Find where the given text appears and provide that cell's center as [X, Y] coordinate. 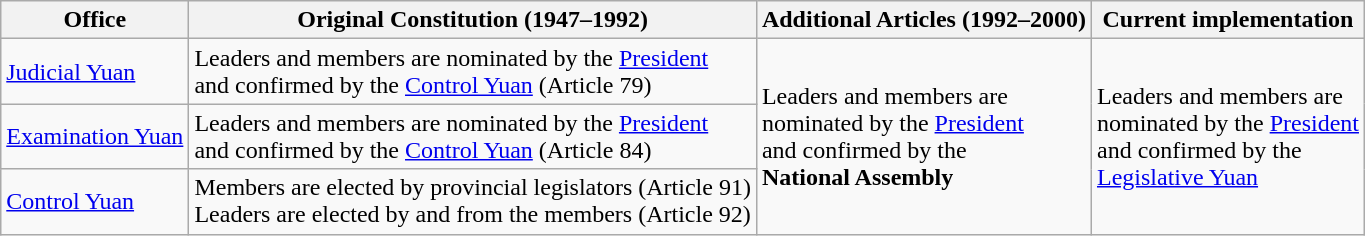
Examination Yuan [95, 136]
Leaders and members arenominated by the Presidentand confirmed by the Legislative Yuan [1228, 136]
Original Constitution (1947–1992) [473, 20]
Members are elected by provincial legislators (Article 91)Leaders are elected by and from the members (Article 92) [473, 202]
Leaders and members arenominated by the Presidentand confirmed by the National Assembly [924, 136]
Office [95, 20]
Current implementation [1228, 20]
Leaders and members are nominated by the Presidentand confirmed by the Control Yuan (Article 79) [473, 72]
Leaders and members are nominated by the Presidentand confirmed by the Control Yuan (Article 84) [473, 136]
Judicial Yuan [95, 72]
Control Yuan [95, 202]
Additional Articles (1992–2000) [924, 20]
